Find where the given text appears and provide that cell's center as (x, y) coordinate. 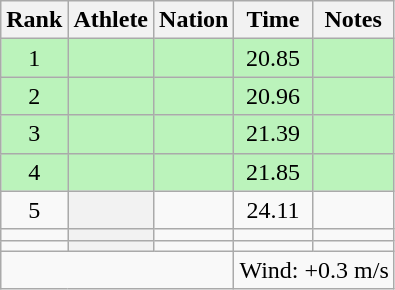
4 (34, 172)
21.39 (273, 134)
1 (34, 58)
Nation (194, 20)
3 (34, 134)
20.85 (273, 58)
5 (34, 210)
Wind: +0.3 m/s (314, 270)
24.11 (273, 210)
Notes (353, 20)
2 (34, 96)
20.96 (273, 96)
Rank (34, 20)
Time (273, 20)
21.85 (273, 172)
Athlete (111, 20)
